Find where the given text appears and provide that cell's center as [X, Y] coordinate. 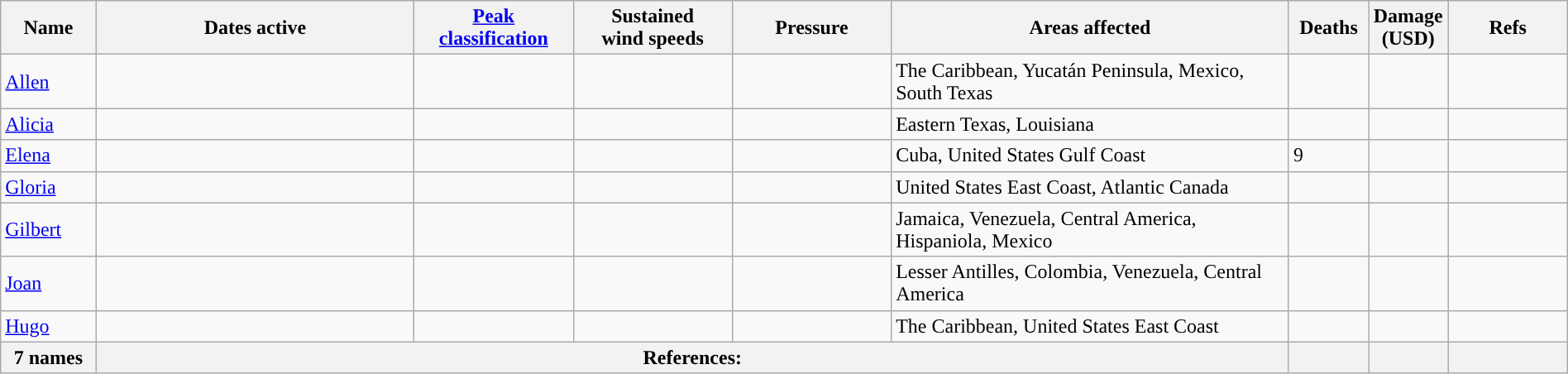
Elena [48, 156]
Allen [48, 81]
Areas affected [1090, 28]
Sustainedwind speeds [653, 28]
Cuba, United States Gulf Coast [1090, 156]
Gilbert [48, 230]
Dates active [255, 28]
United States East Coast, Atlantic Canada [1090, 187]
Joan [48, 283]
Lesser Antilles, Colombia, Venezuela, Central America [1090, 283]
Alicia [48, 124]
The Caribbean, Yucatán Peninsula, Mexico, South Texas [1090, 81]
Pressure [811, 28]
The Caribbean, United States East Coast [1090, 326]
Damage(USD) [1408, 28]
Jamaica, Venezuela, Central America, Hispaniola, Mexico [1090, 230]
9 [1328, 156]
Deaths [1328, 28]
Peak classification [494, 28]
References: [692, 357]
Hugo [48, 326]
Eastern Texas, Louisiana [1090, 124]
Name [48, 28]
Gloria [48, 187]
7 names [48, 357]
Refs [1508, 28]
